Pinpoint the cell where the given text exists, returning its [x, y] midpoint coordinate. 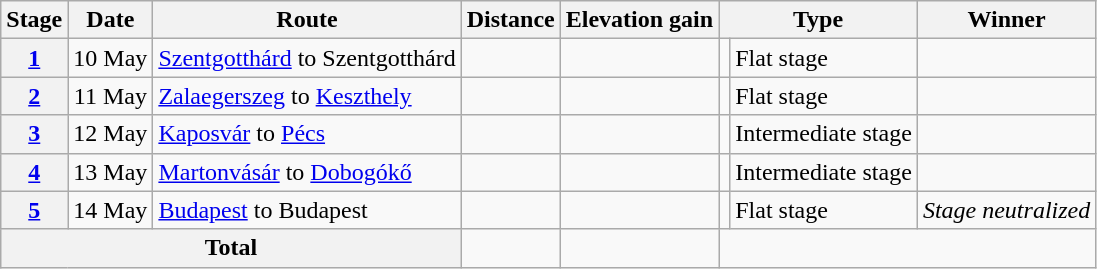
Route [307, 20]
Kaposvár to Pécs [307, 134]
4 [34, 172]
14 May [110, 210]
1 [34, 58]
11 May [110, 96]
3 [34, 134]
Stage neutralized [1006, 210]
13 May [110, 172]
Type [818, 20]
Elevation gain [639, 20]
Martonvásár to Dobogókő [307, 172]
2 [34, 96]
Zalaegerszeg to Keszthely [307, 96]
5 [34, 210]
Stage [34, 20]
Szentgotthárd to Szentgotthárd [307, 58]
Budapest to Budapest [307, 210]
Winner [1006, 20]
Date [110, 20]
10 May [110, 58]
Distance [510, 20]
Total [231, 248]
12 May [110, 134]
